Scan for the cell matching the given text and deliver its (x, y) coordinate at center. 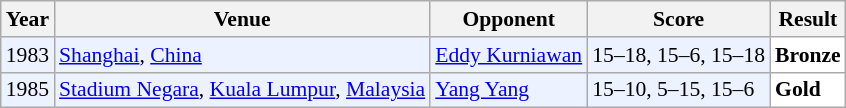
Shanghai, China (242, 55)
1983 (28, 55)
Eddy Kurniawan (508, 55)
Bronze (808, 55)
1985 (28, 90)
Result (808, 19)
15–10, 5–15, 15–6 (678, 90)
15–18, 15–6, 15–18 (678, 55)
Score (678, 19)
Year (28, 19)
Opponent (508, 19)
Stadium Negara, Kuala Lumpur, Malaysia (242, 90)
Venue (242, 19)
Yang Yang (508, 90)
Gold (808, 90)
